Identify which cell holds the provided text, then report its (X, Y) central coordinate. 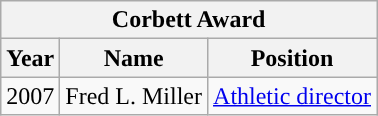
Position (292, 58)
2007 (30, 96)
Name (134, 58)
Fred L. Miller (134, 96)
Year (30, 58)
Athletic director (292, 96)
Corbett Award (189, 20)
